Pinpoint the cell where the given text exists, returning its [X, Y] midpoint coordinate. 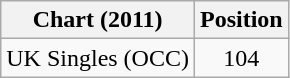
104 [241, 58]
Chart (2011) [98, 20]
UK Singles (OCC) [98, 58]
Position [241, 20]
